Scan for the cell matching the given text and deliver its [x, y] coordinate at center. 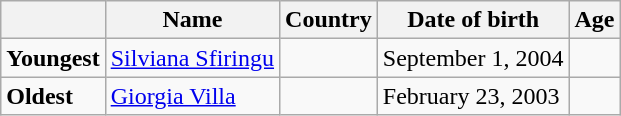
Age [594, 20]
Country [329, 20]
Oldest [53, 96]
Date of birth [473, 20]
Name [192, 20]
Giorgia Villa [192, 96]
February 23, 2003 [473, 96]
Youngest [53, 58]
September 1, 2004 [473, 58]
Silviana Sfiringu [192, 58]
